Output the (x, y) coordinate of the center of the cell containing the given text.  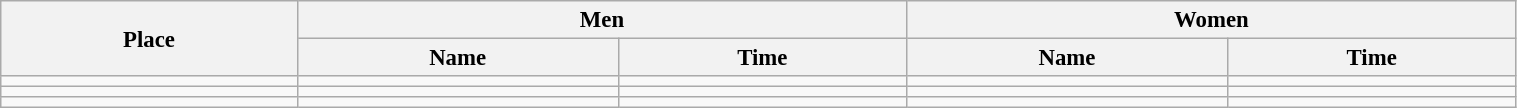
Men (602, 20)
Women (1212, 20)
Place (150, 38)
